Scan for the cell matching the given text and deliver its [X, Y] coordinate at center. 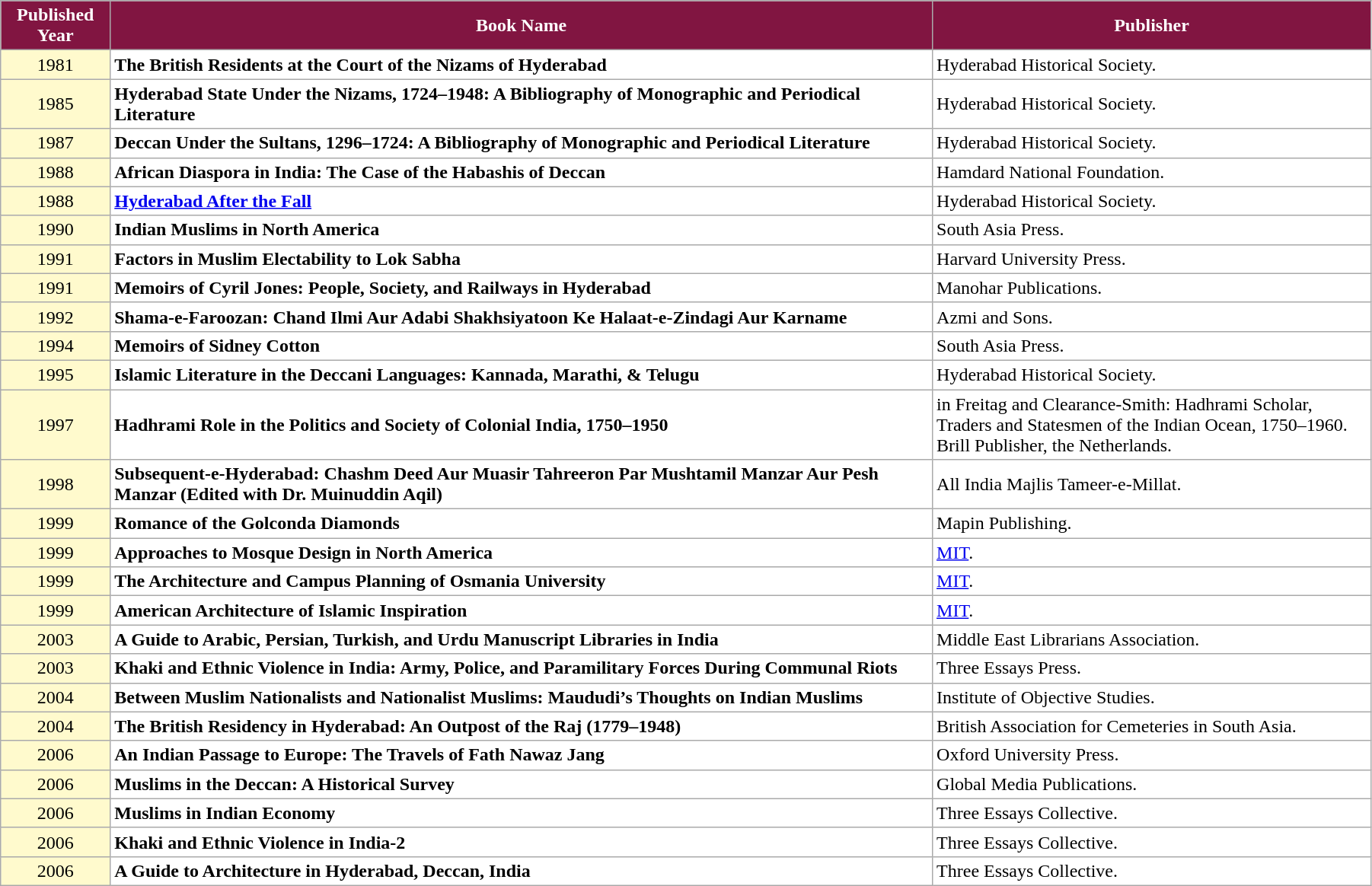
Three Essays Press. [1152, 668]
Publisher [1152, 26]
Indian Muslims in North America [522, 230]
Memoirs of Cyril Jones: People, Society, and Railways in Hyderabad [522, 288]
1994 [56, 346]
Muslims in Indian Economy [522, 813]
An Indian Passage to Europe: The Travels of Fath Nawaz Jang [522, 755]
1997 [56, 425]
1985 [56, 104]
Oxford University Press. [1152, 755]
All India Majlis Tameer-e-Millat. [1152, 484]
Romance of the Golconda Diamonds [522, 524]
Khaki and Ethnic Violence in India-2 [522, 842]
in Freitag and Clearance-Smith: Hadhrami Scholar, Traders and Statesmen of the Indian Ocean, 1750–1960. Brill Publisher, the Netherlands. [1152, 425]
A Guide to Arabic, Persian, Turkish, and Urdu Manuscript Libraries in India [522, 639]
Shama-e-Faroozan: Chand Ilmi Aur Adabi Shakhsiyatoon Ke Halaat-e-Zindagi Aur Karname [522, 317]
Azmi and Sons. [1152, 317]
Hyderabad After the Fall [522, 201]
Deccan Under the Sultans, 1296–1724: A Bibliography of Monographic and Periodical Literature [522, 143]
The British Residents at the Court of the Nizams of Hyderabad [522, 65]
Muslims in the Deccan: A Historical Survey [522, 784]
Hadhrami Role in the Politics and Society of Colonial India, 1750–1950 [522, 425]
Mapin Publishing. [1152, 524]
1992 [56, 317]
Published Year [56, 26]
Hamdard National Foundation. [1152, 172]
Islamic Literature in the Deccani Languages: Kannada, Marathi, & Telugu [522, 374]
African Diaspora in India: The Case of the Habashis of Deccan [522, 172]
The British Residency in Hyderabad: An Outpost of the Raj (1779–1948) [522, 726]
A Guide to Architecture in Hyderabad, Deccan, India [522, 871]
1995 [56, 374]
Khaki and Ethnic Violence in India: Army, Police, and Paramilitary Forces During Communal Riots [522, 668]
Global Media Publications. [1152, 784]
Memoirs of Sidney Cotton [522, 346]
The Architecture and Campus Planning of Osmania University [522, 582]
British Association for Cemeteries in South Asia. [1152, 726]
1981 [56, 65]
1987 [56, 143]
Institute of Objective Studies. [1152, 697]
1990 [56, 230]
Middle East Librarians Association. [1152, 639]
Subsequent-e-Hyderabad: Chashm Deed Aur Muasir Tahreeron Par Mushtamil Manzar Aur Pesh Manzar (Edited with Dr. Muinuddin Aqil) [522, 484]
Book Name [522, 26]
Factors in Muslim Electability to Lok Sabha [522, 259]
Harvard University Press. [1152, 259]
Hyderabad State Under the Nizams, 1724–1948: A Bibliography of Monographic and Periodical Literature [522, 104]
1998 [56, 484]
Between Muslim Nationalists and Nationalist Muslims: Maududi’s Thoughts on Indian Muslims [522, 697]
Approaches to Mosque Design in North America [522, 553]
Manohar Publications. [1152, 288]
American Architecture of Islamic Inspiration [522, 610]
